Return the (x, y) coordinate for the center point of the cell that contains the specified text.  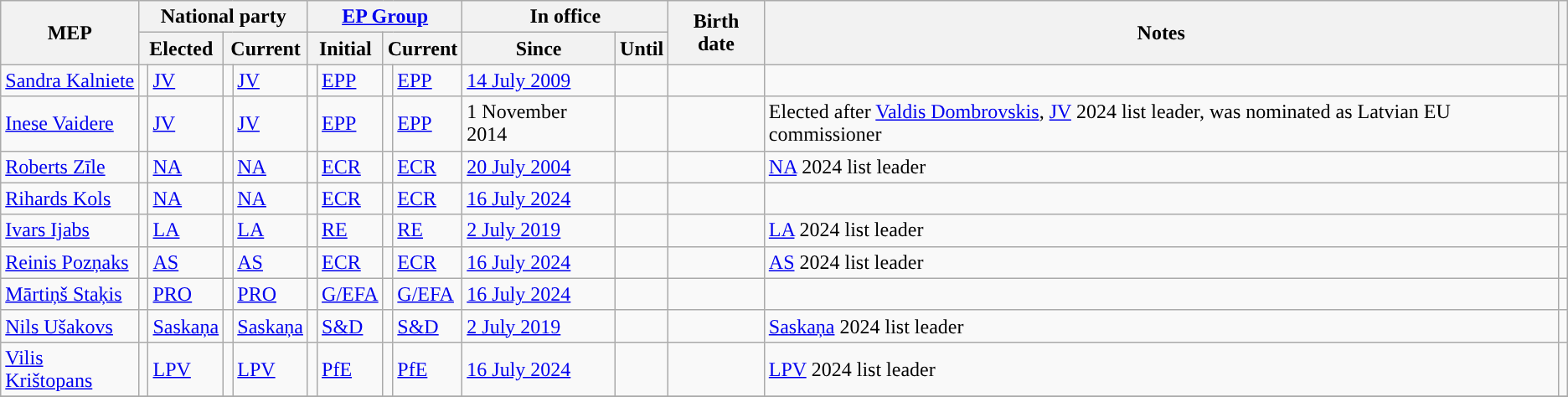
Inese Vaidere (70, 124)
In office (565, 17)
Rihards Kols (70, 198)
20 July 2004 (539, 167)
Notes (1161, 33)
EP Group (384, 17)
NA 2024 list leader (1161, 167)
AS 2024 list leader (1161, 262)
Reinis Pozņaks (70, 262)
MEP (70, 33)
Roberts Zīle (70, 167)
1 November 2014 (539, 124)
Elected (181, 49)
Initial (345, 49)
Mārtiņš Staķis (70, 294)
Ivars Ijabs (70, 230)
National party (224, 17)
Vilis Krištopans (70, 369)
LPV 2024 list leader (1161, 369)
Since (539, 49)
Until (642, 49)
Elected after Valdis Dombrovskis, JV 2024 list leader, was nominated as Latvian EU commissioner (1161, 124)
Nils Ušakovs (70, 326)
LA 2024 list leader (1161, 230)
Saskaņa 2024 list leader (1161, 326)
Birth date (717, 33)
Sandra Kalniete (70, 80)
14 July 2009 (539, 80)
